Extract the [x, y] coordinate from the center of the cell holding the provided text.  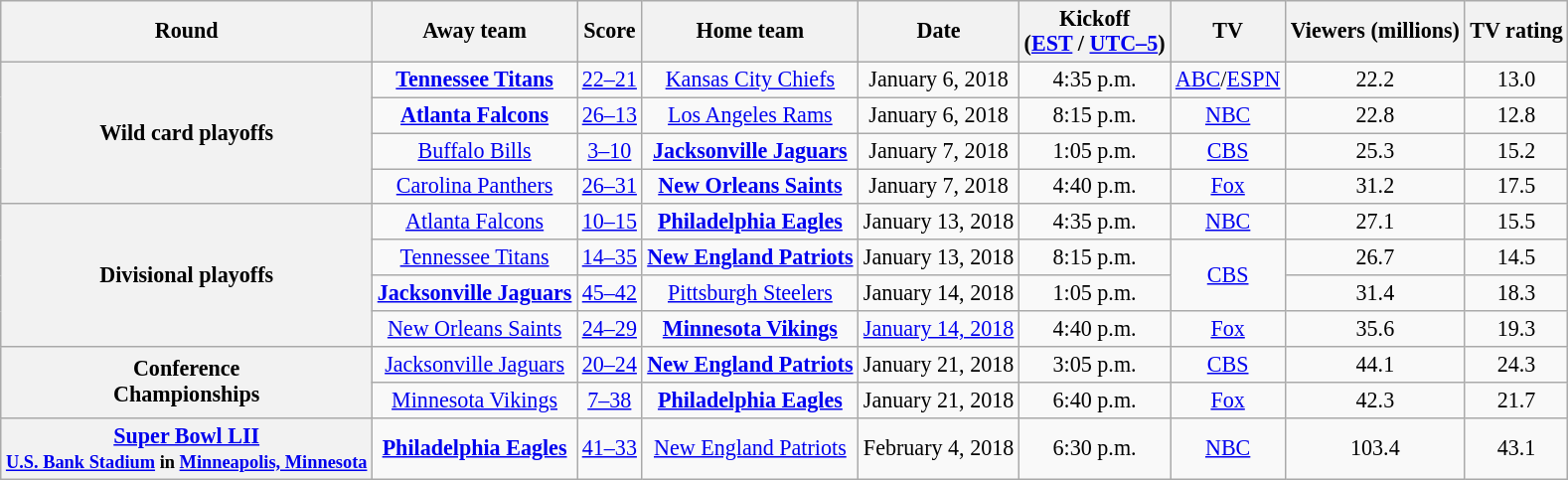
TV [1228, 30]
Pittsburgh Steelers [750, 293]
12.8 [1516, 115]
20–24 [610, 364]
Round [187, 30]
Home team [750, 30]
Los Angeles Rams [750, 115]
44.1 [1375, 364]
13.0 [1516, 80]
43.1 [1516, 447]
25.3 [1375, 150]
15.5 [1516, 222]
41–33 [610, 447]
Date [939, 30]
103.4 [1375, 447]
Kickoff(EST / UTC–5) [1094, 30]
31.2 [1375, 186]
Buffalo Bills [475, 150]
26–13 [610, 115]
45–42 [610, 293]
31.4 [1375, 293]
3–10 [610, 150]
19.3 [1516, 328]
3:05 p.m. [1094, 364]
Away team [475, 30]
42.3 [1375, 400]
6:40 p.m. [1094, 400]
26.7 [1375, 257]
Score [610, 30]
17.5 [1516, 186]
21.7 [1516, 400]
ABC/ESPN [1228, 80]
14–35 [610, 257]
35.6 [1375, 328]
TV rating [1516, 30]
Super Bowl LIIU.S. Bank Stadium in Minneapolis, Minnesota [187, 447]
Conference Championships [187, 382]
18.3 [1516, 293]
26–31 [610, 186]
Wild card playoffs [187, 133]
24–29 [610, 328]
Divisional playoffs [187, 274]
February 4, 2018 [939, 447]
7–38 [610, 400]
Kansas City Chiefs [750, 80]
15.2 [1516, 150]
22–21 [610, 80]
22.8 [1375, 115]
10–15 [610, 222]
27.1 [1375, 222]
Carolina Panthers [475, 186]
6:30 p.m. [1094, 447]
24.3 [1516, 364]
14.5 [1516, 257]
Viewers (millions) [1375, 30]
22.2 [1375, 80]
